Scan for the cell matching the given text and deliver its (x, y) coordinate at center. 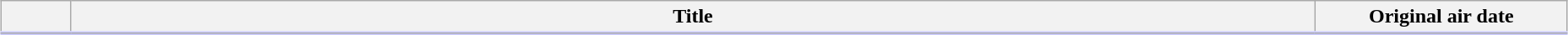
Title (693, 17)
Original air date (1441, 17)
